Search for the cell housing the specified text and yield its [x, y] center coordinate. 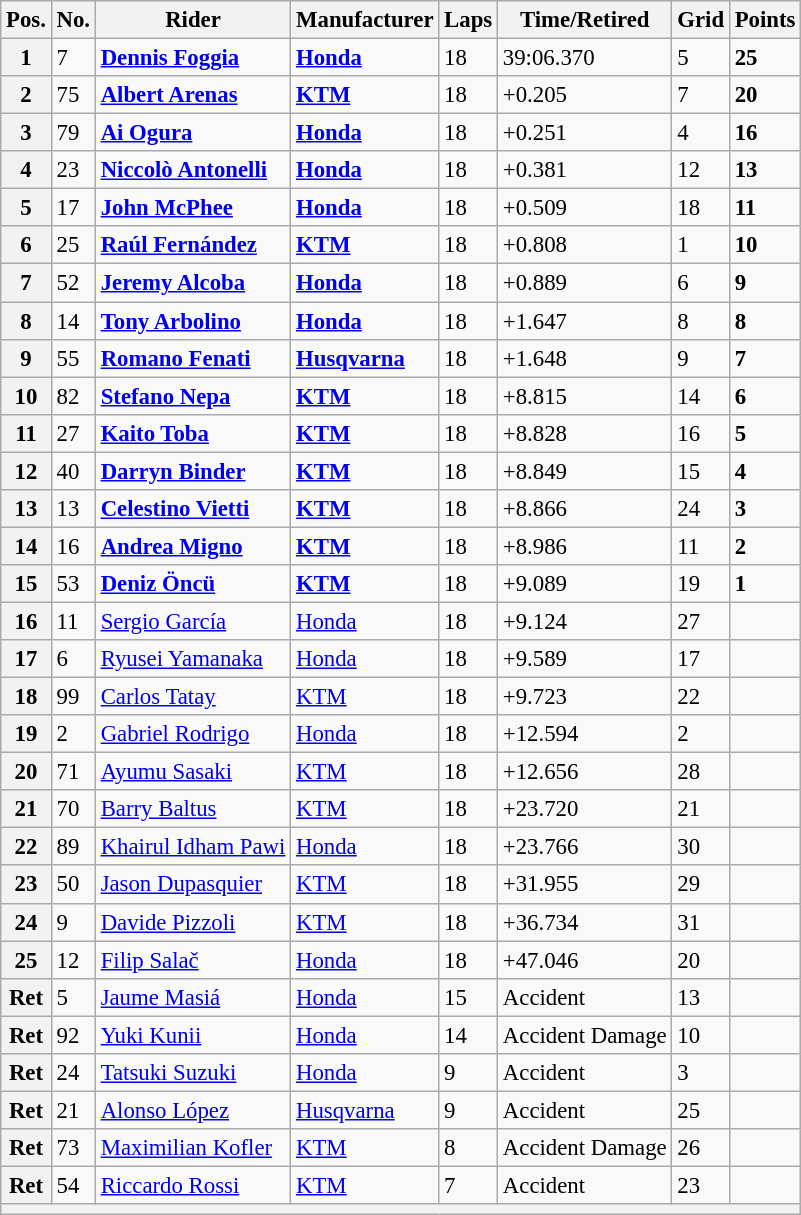
+1.647 [585, 321]
Khairul Idham Pawi [192, 847]
71 [73, 772]
+31.955 [585, 885]
92 [73, 1035]
Laps [468, 20]
Ayumu Sasaki [192, 772]
+23.766 [585, 847]
Barry Baltus [192, 809]
+1.648 [585, 358]
52 [73, 283]
Rider [192, 20]
No. [73, 20]
+0.509 [585, 208]
Manufacturer [365, 20]
79 [73, 133]
Pos. [26, 20]
Albert Arenas [192, 95]
+0.205 [585, 95]
Jason Dupasquier [192, 885]
+0.251 [585, 133]
+0.808 [585, 245]
26 [700, 1148]
+23.720 [585, 809]
Carlos Tatay [192, 697]
Sergio García [192, 621]
+12.594 [585, 734]
+36.734 [585, 922]
99 [73, 697]
+9.723 [585, 697]
+8.849 [585, 471]
Grid [700, 20]
39:06.370 [585, 58]
+47.046 [585, 960]
+0.381 [585, 170]
31 [700, 922]
Yuki Kunii [192, 1035]
40 [73, 471]
53 [73, 584]
Alonso López [192, 1110]
Stefano Nepa [192, 396]
+12.656 [585, 772]
Jeremy Alcoba [192, 283]
73 [73, 1148]
Time/Retired [585, 20]
Dennis Foggia [192, 58]
Filip Salač [192, 960]
Tatsuki Suzuki [192, 1073]
Jaume Masiá [192, 997]
82 [73, 396]
Ryusei Yamanaka [192, 659]
Ai Ogura [192, 133]
+9.589 [585, 659]
+0.889 [585, 283]
Darryn Binder [192, 471]
Riccardo Rossi [192, 1185]
Kaito Toba [192, 433]
Romano Fenati [192, 358]
+8.815 [585, 396]
Raúl Fernández [192, 245]
75 [73, 95]
70 [73, 809]
Gabriel Rodrigo [192, 734]
+9.089 [585, 584]
+8.828 [585, 433]
29 [700, 885]
Niccolò Antonelli [192, 170]
+9.124 [585, 621]
+8.986 [585, 546]
89 [73, 847]
+8.866 [585, 509]
Tony Arbolino [192, 321]
Celestino Vietti [192, 509]
Deniz Öncü [192, 584]
50 [73, 885]
Andrea Migno [192, 546]
54 [73, 1185]
Points [764, 20]
Maximilian Kofler [192, 1148]
30 [700, 847]
Davide Pizzoli [192, 922]
28 [700, 772]
55 [73, 358]
John McPhee [192, 208]
